Pinpoint the cell where the given text exists, returning its [x, y] midpoint coordinate. 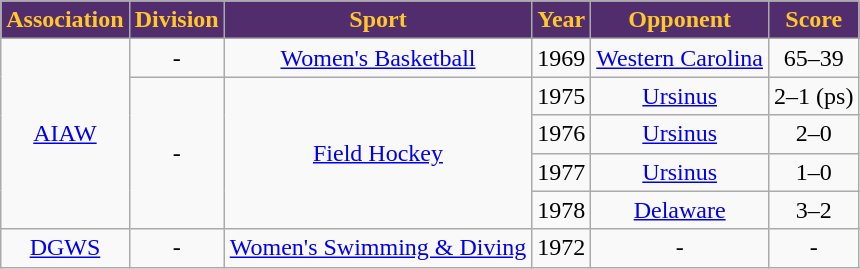
Women's Swimming & Diving [378, 248]
1978 [562, 210]
1–0 [814, 172]
Score [814, 20]
65–39 [814, 58]
Women's Basketball [378, 58]
1977 [562, 172]
Sport [378, 20]
3–2 [814, 210]
2–1 (ps) [814, 96]
Delaware [680, 210]
1972 [562, 248]
Association [65, 20]
2–0 [814, 134]
Western Carolina [680, 58]
Year [562, 20]
Division [176, 20]
Opponent [680, 20]
1976 [562, 134]
1975 [562, 96]
DGWS [65, 248]
AIAW [65, 134]
Field Hockey [378, 153]
1969 [562, 58]
